Detect which cell encompasses the target text, then output its [x, y] center coordinate. 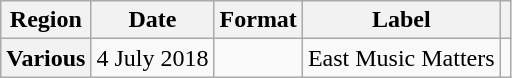
Various [46, 58]
Date [152, 20]
Label [401, 20]
East Music Matters [401, 58]
4 July 2018 [152, 58]
Region [46, 20]
Format [258, 20]
